Search for the cell housing the specified text and yield its [x, y] center coordinate. 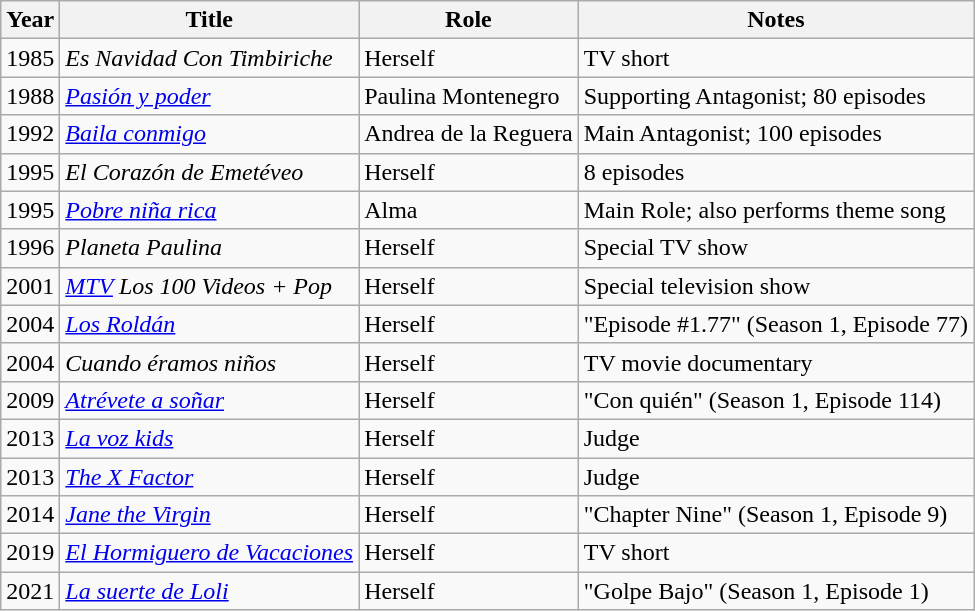
2021 [30, 591]
Es Navidad Con Timbiriche [210, 58]
Cuando éramos niños [210, 362]
Year [30, 20]
Supporting Antagonist; 80 episodes [776, 96]
La voz kids [210, 438]
Title [210, 20]
1988 [30, 96]
Alma [469, 210]
1996 [30, 248]
Andrea de la Reguera [469, 134]
"Con quién" (Season 1, Episode 114) [776, 400]
2014 [30, 515]
The X Factor [210, 477]
Atrévete a soñar [210, 400]
"Golpe Bajo" (Season 1, Episode 1) [776, 591]
2001 [30, 286]
Special television show [776, 286]
Pasión y poder [210, 96]
Paulina Montenegro [469, 96]
"Episode #1.77" (Season 1, Episode 77) [776, 324]
TV movie documentary [776, 362]
Main Antagonist; 100 episodes [776, 134]
Role [469, 20]
2019 [30, 553]
2009 [30, 400]
Special TV show [776, 248]
La suerte de Loli [210, 591]
MTV Los 100 Videos + Pop [210, 286]
"Chapter Nine" (Season 1, Episode 9) [776, 515]
El Hormiguero de Vacaciones [210, 553]
8 episodes [776, 172]
1992 [30, 134]
Main Role; also performs theme song [776, 210]
Baila conmigo [210, 134]
Jane the Virgin [210, 515]
El Corazón de Emetéveo [210, 172]
Planeta Paulina [210, 248]
Notes [776, 20]
1985 [30, 58]
Los Roldán [210, 324]
Pobre niña rica [210, 210]
